Search for the cell housing the specified text and yield its (x, y) center coordinate. 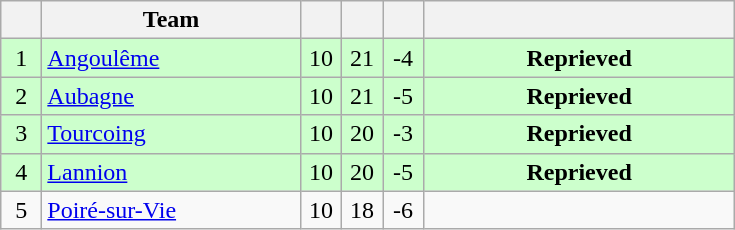
2 (22, 96)
18 (362, 210)
-6 (402, 210)
3 (22, 134)
Tourcoing (172, 134)
Aubagne (172, 96)
Angoulême (172, 58)
5 (22, 210)
Poiré-sur-Vie (172, 210)
1 (22, 58)
Lannion (172, 172)
-4 (402, 58)
Team (172, 20)
-3 (402, 134)
4 (22, 172)
